Scan for the cell matching the given text and deliver its [x, y] coordinate at center. 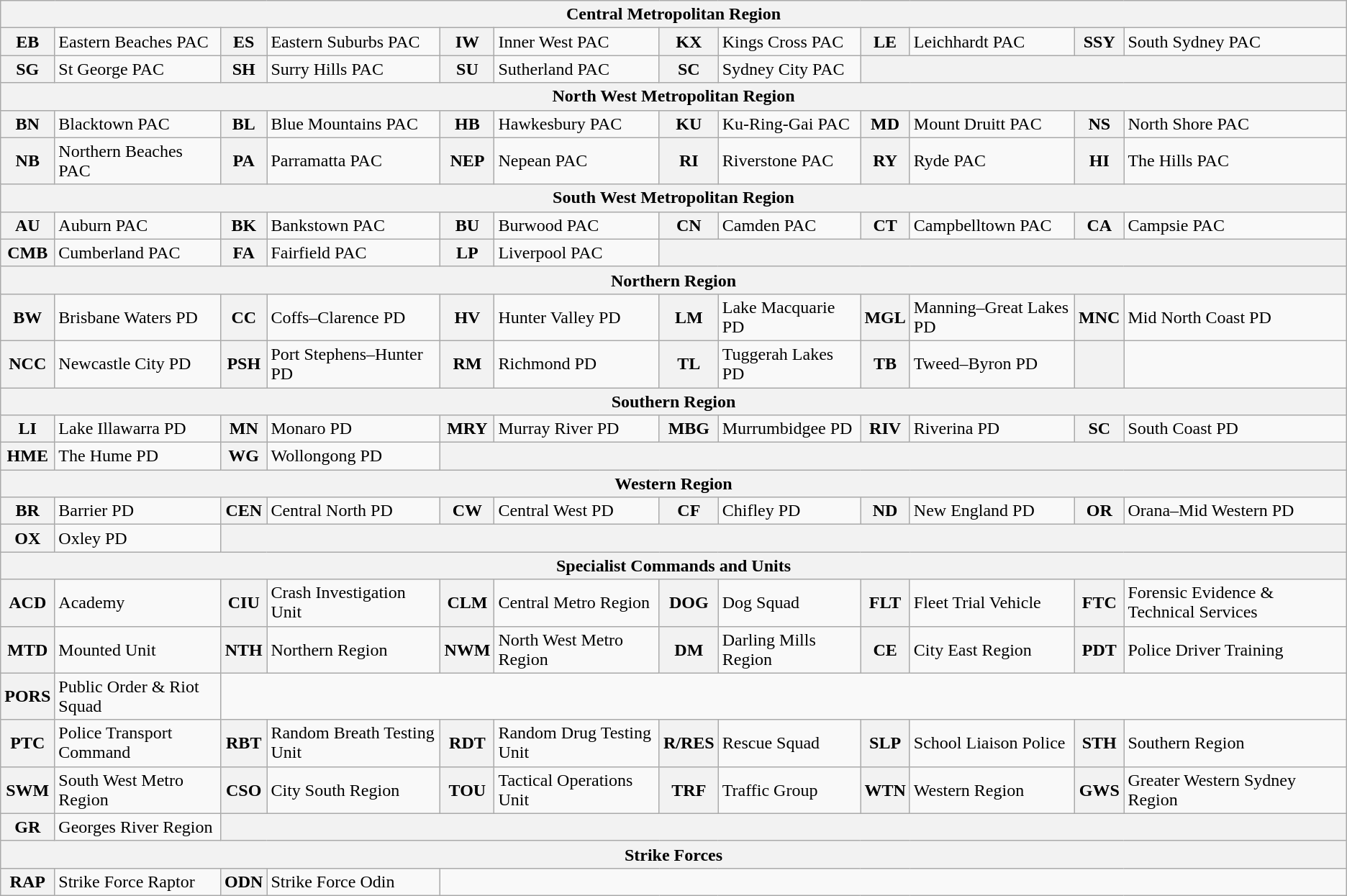
Tactical Operations Unit [577, 790]
Hunter Valley PD [577, 317]
TOU [468, 790]
School Liaison Police [992, 743]
Traffic Group [789, 790]
Strike Force Raptor [138, 882]
OR [1099, 511]
North West Metropolitan Region [673, 96]
Rescue Squad [789, 743]
MD [885, 124]
AU [27, 225]
Blue Mountains PAC [354, 124]
CT [885, 225]
Northern Beaches PAC [138, 161]
ODN [244, 882]
Central Metro Region [577, 603]
NEP [468, 161]
TRF [689, 790]
Central Metropolitan Region [673, 14]
MNC [1099, 317]
The Hills PAC [1235, 161]
RI [689, 161]
MBG [689, 429]
MGL [885, 317]
Port Stephens–Hunter PD [354, 364]
BR [27, 511]
Strike Forces [673, 854]
BL [244, 124]
Auburn PAC [138, 225]
CMB [27, 253]
Ku-Ring-Gai PAC [789, 124]
PORS [27, 697]
BN [27, 124]
Camden PAC [789, 225]
IW [468, 42]
Kings Cross PAC [789, 42]
Fairfield PAC [354, 253]
RDT [468, 743]
WTN [885, 790]
Lake Macquarie PD [789, 317]
Riverina PD [992, 429]
ES [244, 42]
Monaro PD [354, 429]
Academy [138, 603]
CE [885, 649]
Random Breath Testing Unit [354, 743]
Random Drug Testing Unit [577, 743]
PSH [244, 364]
Forensic Evidence & Technical Services [1235, 603]
Dog Squad [789, 603]
Murrumbidgee PD [789, 429]
Fleet Trial Vehicle [992, 603]
SLP [885, 743]
RIV [885, 429]
NTH [244, 649]
Darling Mills Region [789, 649]
CC [244, 317]
Bankstown PAC [354, 225]
Surry Hills PAC [354, 69]
GWS [1099, 790]
NS [1099, 124]
Murray River PD [577, 429]
Ryde PAC [992, 161]
ND [885, 511]
SWM [27, 790]
PA [244, 161]
Cumberland PAC [138, 253]
City South Region [354, 790]
PDT [1099, 649]
TL [689, 364]
Tweed–Byron PD [992, 364]
Campbelltown PAC [992, 225]
Lake Illawarra PD [138, 429]
HI [1099, 161]
Sutherland PAC [577, 69]
R/RES [689, 743]
Riverstone PAC [789, 161]
BW [27, 317]
Brisbane Waters PD [138, 317]
Police Driver Training [1235, 649]
GR [27, 827]
CW [468, 511]
Inner West PAC [577, 42]
South West Metropolitan Region [673, 198]
Chifley PD [789, 511]
STH [1099, 743]
Nepean PAC [577, 161]
Sydney City PAC [789, 69]
Eastern Suburbs PAC [354, 42]
EB [27, 42]
Parramatta PAC [354, 161]
NWM [468, 649]
NCC [27, 364]
Eastern Beaches PAC [138, 42]
BK [244, 225]
North West Metro Region [577, 649]
Leichhardt PAC [992, 42]
RBT [244, 743]
CN [689, 225]
CA [1099, 225]
HB [468, 124]
SG [27, 69]
PTC [27, 743]
BU [468, 225]
Burwood PAC [577, 225]
South West Metro Region [138, 790]
Crash Investigation Unit [354, 603]
LI [27, 429]
Mount Druitt PAC [992, 124]
Tuggerah Lakes PD [789, 364]
Coffs–Clarence PD [354, 317]
RY [885, 161]
CSO [244, 790]
Central West PD [577, 511]
South Coast PD [1235, 429]
MN [244, 429]
DOG [689, 603]
Campsie PAC [1235, 225]
MTD [27, 649]
Mounted Unit [138, 649]
DM [689, 649]
LE [885, 42]
LM [689, 317]
Liverpool PAC [577, 253]
TB [885, 364]
FLT [885, 603]
HME [27, 456]
Manning–Great Lakes PD [992, 317]
MRY [468, 429]
Public Order & Riot Squad [138, 697]
Police Transport Command [138, 743]
Mid North Coast PD [1235, 317]
HV [468, 317]
CEN [244, 511]
Greater Western Sydney Region [1235, 790]
RM [468, 364]
RAP [27, 882]
CLM [468, 603]
Orana–Mid Western PD [1235, 511]
FTC [1099, 603]
Newcastle City PD [138, 364]
ACD [27, 603]
KU [689, 124]
SSY [1099, 42]
CIU [244, 603]
Specialist Commands and Units [673, 566]
City East Region [992, 649]
WG [244, 456]
FA [244, 253]
Georges River Region [138, 827]
St George PAC [138, 69]
OX [27, 538]
South Sydney PAC [1235, 42]
SU [468, 69]
NB [27, 161]
Blacktown PAC [138, 124]
Strike Force Odin [354, 882]
The Hume PD [138, 456]
Richmond PD [577, 364]
LP [468, 253]
Central North PD [354, 511]
New England PD [992, 511]
North Shore PAC [1235, 124]
Oxley PD [138, 538]
Hawkesbury PAC [577, 124]
KX [689, 42]
CF [689, 511]
Wollongong PD [354, 456]
Barrier PD [138, 511]
SH [244, 69]
